Search for the cell housing the specified text and yield its (X, Y) center coordinate. 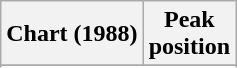
Peak position (189, 34)
Chart (1988) (72, 34)
